Output the (x, y) coordinate of the center of the cell containing the given text.  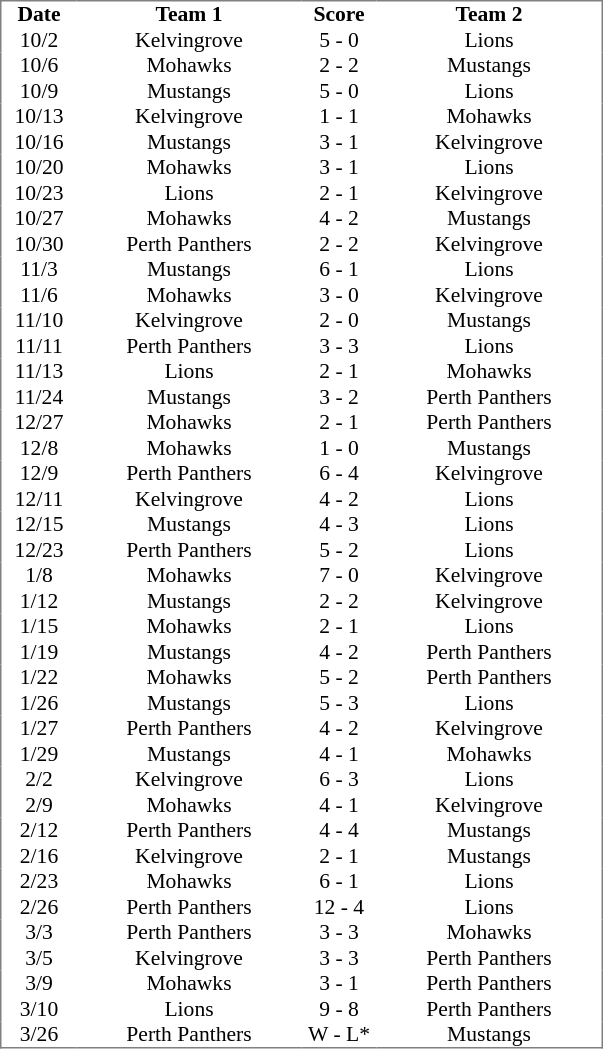
10/23 (39, 193)
3 - 2 (340, 397)
10/6 (39, 65)
6 - 3 (340, 779)
9 - 8 (340, 1009)
1/19 (39, 652)
Team 1 (188, 14)
10/9 (39, 91)
3/5 (39, 958)
2/2 (39, 779)
3 - 0 (340, 295)
10/16 (39, 142)
1 - 0 (340, 448)
1/26 (39, 703)
12/15 (39, 525)
Score (340, 14)
2/26 (39, 907)
7 - 0 (340, 575)
2/9 (39, 805)
10/20 (39, 167)
Team 2 (489, 14)
10/2 (39, 40)
11/24 (39, 397)
2 - 0 (340, 321)
1/22 (39, 677)
4 - 4 (340, 831)
Date (39, 14)
6 - 4 (340, 473)
10/30 (39, 244)
10/13 (39, 117)
3/26 (39, 1035)
10/27 (39, 219)
2/23 (39, 881)
5 - 3 (340, 703)
11/11 (39, 346)
1/8 (39, 575)
3/9 (39, 983)
2/12 (39, 831)
W - L* (340, 1035)
3/10 (39, 1009)
11/10 (39, 321)
11/6 (39, 295)
1/27 (39, 729)
12/8 (39, 448)
2/16 (39, 856)
1/15 (39, 627)
12/23 (39, 550)
12/27 (39, 423)
4 - 3 (340, 525)
11/13 (39, 371)
12/11 (39, 499)
1 - 1 (340, 117)
12/9 (39, 473)
3/3 (39, 933)
11/3 (39, 269)
1/29 (39, 754)
12 - 4 (340, 907)
1/12 (39, 601)
